Capture the cell that displays the provided text and extract its [X, Y] central coordinate. 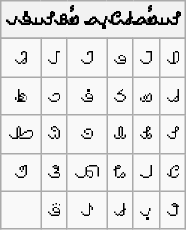
𐴒 [172, 172]
𐴃 [87, 58]
𐴍 [146, 134]
𐴓 [146, 172]
𐴌 [172, 134]
𐴙 [146, 210]
𐴖 [54, 172]
𐴄 [54, 58]
𐴋 [21, 96]
𐴌𐴟𐴇𐴥𐴝𐴚𐴒𐴙𐴝 𐴇𐴥𐴡𐴌𐴟𐴉𐴢 [94, 20]
𐴀 [172, 58]
𐴁 [146, 58]
𐴏 [87, 134]
𐴎 [120, 134]
𐴐 [54, 134]
𐴗 [21, 172]
𐴇 [146, 96]
𐴘 [172, 210]
𐴈 [120, 96]
𐴕 [87, 172]
𐴂 [120, 58]
𐴑 [21, 134]
𐴉 [87, 96]
𐴊 [54, 96]
𐴚 [120, 210]
𐴆 [172, 96]
𐴛 [87, 210]
𐴜 [54, 210]
𐴔 [120, 172]
𐴅 [21, 58]
